Capture the cell that displays the provided text and extract its [X, Y] central coordinate. 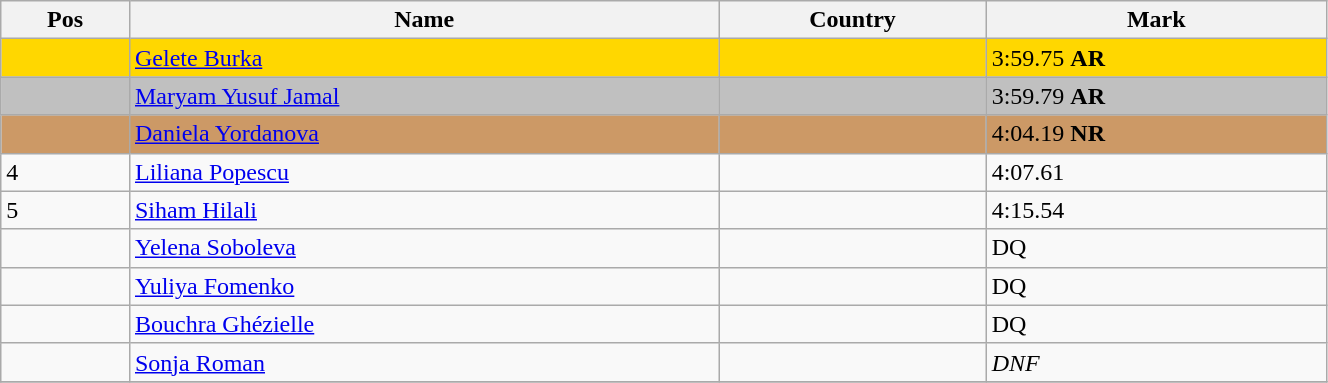
Gelete Burka [424, 58]
5 [66, 210]
Yelena Soboleva [424, 248]
DNF [1156, 362]
Mark [1156, 20]
3:59.75 AR [1156, 58]
4:07.61 [1156, 172]
Yuliya Fomenko [424, 286]
Country [852, 20]
4:04.19 NR [1156, 134]
Maryam Yusuf Jamal [424, 96]
Daniela Yordanova [424, 134]
3:59.79 AR [1156, 96]
Name [424, 20]
4 [66, 172]
Pos [66, 20]
Bouchra Ghézielle [424, 324]
Liliana Popescu [424, 172]
Sonja Roman [424, 362]
Siham Hilali [424, 210]
4:15.54 [1156, 210]
